Identify which cell holds the provided text, then report its (X, Y) central coordinate. 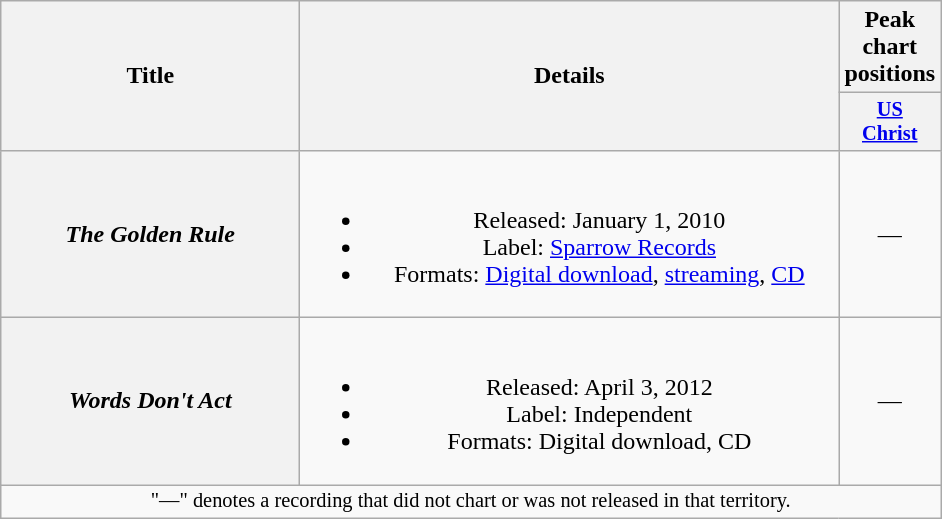
USChrist (890, 122)
Released: January 1, 2010Label: Sparrow RecordsFormats: Digital download, streaming, CD (570, 234)
Released: April 3, 2012Label: IndependentFormats: Digital download, CD (570, 402)
Words Don't Act (150, 402)
Peak chart positions (890, 47)
Details (570, 76)
Title (150, 76)
The Golden Rule (150, 234)
"—" denotes a recording that did not chart or was not released in that territory. (471, 502)
